Return [x, y] of the center of cell containing provided text 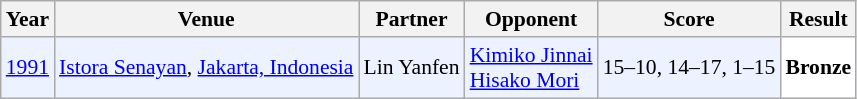
Year [28, 19]
Opponent [532, 19]
Venue [206, 19]
Kimiko Jinnai Hisako Mori [532, 68]
Bronze [818, 68]
Score [690, 19]
Istora Senayan, Jakarta, Indonesia [206, 68]
15–10, 14–17, 1–15 [690, 68]
Partner [411, 19]
Lin Yanfen [411, 68]
1991 [28, 68]
Result [818, 19]
